Output the (x, y) coordinate of the center of the cell containing the given text.  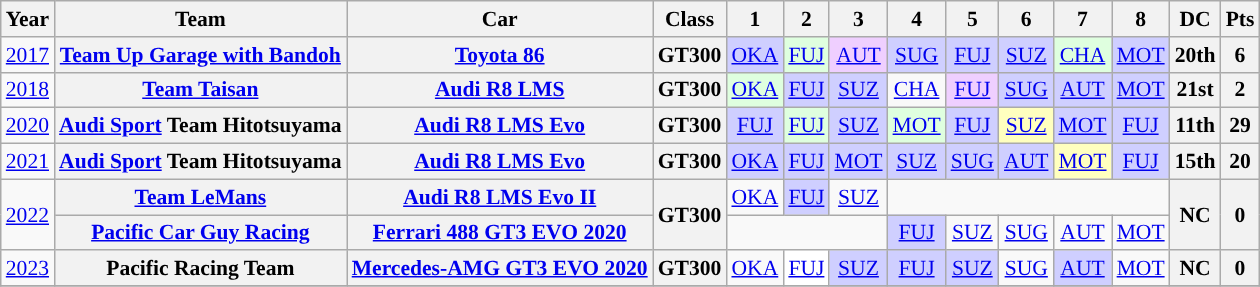
Toyota 86 (500, 55)
Team Up Garage with Bandoh (200, 55)
Class (690, 19)
4 (917, 19)
Year (28, 19)
20th (1196, 55)
Ferrari 488 GT3 EVO 2020 (500, 233)
Mercedes-AMG GT3 EVO 2020 (500, 269)
DC (1196, 19)
29 (1240, 126)
2023 (28, 269)
Pts (1240, 19)
1 (754, 19)
Pacific Car Guy Racing (200, 233)
Team LeMans (200, 197)
Team (200, 19)
Audi R8 LMS Evo II (500, 197)
Team Taisan (200, 90)
2018 (28, 90)
Pacific Racing Team (200, 269)
Car (500, 19)
2017 (28, 55)
21st (1196, 90)
7 (1082, 19)
15th (1196, 162)
11th (1196, 126)
5 (972, 19)
Audi R8 LMS (500, 90)
2020 (28, 126)
2022 (28, 214)
3 (858, 19)
20 (1240, 162)
8 (1141, 19)
2021 (28, 162)
